Pinpoint the cell where the given text exists, returning its (x, y) midpoint coordinate. 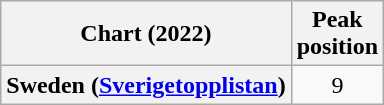
Chart (2022) (146, 34)
9 (337, 85)
Sweden (Sverigetopplistan) (146, 85)
Peakposition (337, 34)
